Identify which cell holds the provided text, then report its [X, Y] central coordinate. 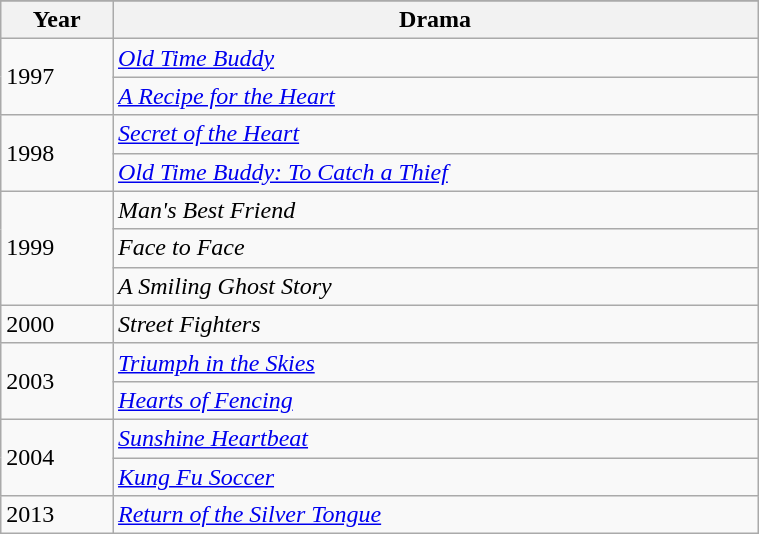
Old Time Buddy [436, 58]
2000 [57, 324]
1998 [57, 153]
2003 [57, 381]
Secret of the Heart [436, 134]
Drama [436, 20]
1999 [57, 248]
Face to Face [436, 248]
Old Time Buddy: To Catch a Thief [436, 172]
Street Fighters [436, 324]
2013 [57, 515]
Man's Best Friend [436, 210]
Year [57, 20]
2004 [57, 457]
Hearts of Fencing [436, 400]
Sunshine Heartbeat [436, 438]
A Recipe for the Heart [436, 96]
A Smiling Ghost Story [436, 286]
Return of the Silver Tongue [436, 515]
Triumph in the Skies [436, 362]
1997 [57, 77]
Kung Fu Soccer [436, 477]
